Identify which cell holds the provided text, then report its [x, y] central coordinate. 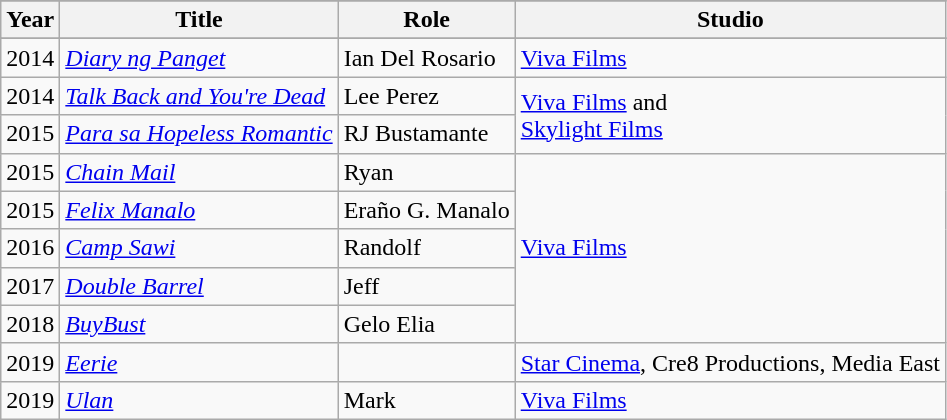
2016 [30, 248]
2017 [30, 286]
Gelo Elia [426, 324]
Talk Back and You're Dead [199, 96]
Star Cinema, Cre8 Productions, Media East [730, 362]
BuyBust [199, 324]
Jeff [426, 286]
Lee Perez [426, 96]
Viva Films and Skylight Films [730, 115]
Felix Manalo [199, 210]
Ulan [199, 400]
Eraño G. Manalo [426, 210]
Eerie [199, 362]
Diary ng Panget [199, 58]
Studio [730, 20]
Ryan [426, 172]
Double Barrel [199, 286]
Camp Sawi [199, 248]
Para sa Hopeless Romantic [199, 134]
Title [199, 20]
RJ Bustamante [426, 134]
Year [30, 20]
2018 [30, 324]
Chain Mail [199, 172]
Ian Del Rosario [426, 58]
Mark [426, 400]
Randolf [426, 248]
Role [426, 20]
